Output the [X, Y] coordinate of the center of the cell containing the given text.  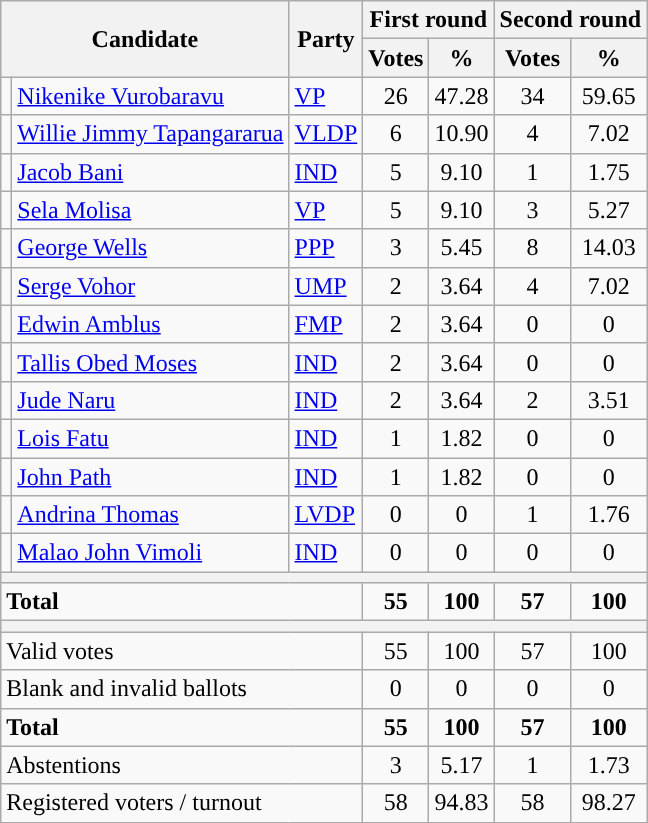
Party [326, 39]
5.27 [609, 210]
Blank and invalid ballots [182, 689]
Willie Jimmy Tapangararua [150, 134]
8 [532, 248]
Candidate [145, 39]
34 [532, 96]
First round [428, 20]
47.28 [462, 96]
Serge Vohor [150, 286]
Jude Naru [150, 400]
John Path [150, 477]
Abstentions [182, 765]
LVDP [326, 515]
59.65 [609, 96]
Tallis Obed Moses [150, 362]
FMP [326, 324]
Lois Fatu [150, 438]
Malao John Vimoli [150, 553]
5.45 [462, 248]
Valid votes [182, 651]
98.27 [609, 803]
5.17 [462, 765]
Andrina Thomas [150, 515]
VLDP [326, 134]
3.51 [609, 400]
10.90 [462, 134]
Second round [570, 20]
14.03 [609, 248]
George Wells [150, 248]
PPP [326, 248]
1.73 [609, 765]
UMP [326, 286]
1.76 [609, 515]
6 [396, 134]
Nikenike Vurobaravu [150, 96]
Registered voters / turnout [182, 803]
Jacob Bani [150, 172]
94.83 [462, 803]
1.75 [609, 172]
Edwin Amblus [150, 324]
26 [396, 96]
Sela Molisa [150, 210]
